Pinpoint the cell where the given text exists, returning its (X, Y) midpoint coordinate. 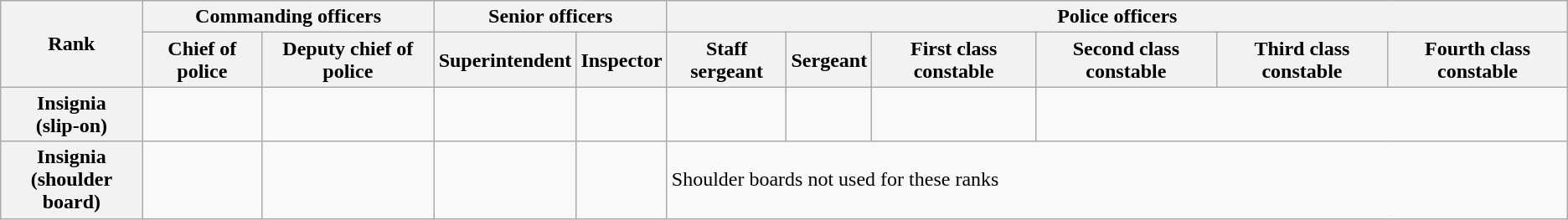
Staff sergeant (727, 60)
Rank (72, 43)
Sergeant (829, 60)
Insignia(slip-on) (72, 114)
Third class constable (1302, 60)
Deputy chief of police (348, 60)
Insignia(shoulder board) (72, 180)
Inspector (622, 60)
Fourth class constable (1478, 60)
Police officers (1117, 17)
Chief of police (203, 60)
First class constable (954, 60)
Shoulder boards not used for these ranks (1117, 180)
Commanding officers (288, 17)
Senior officers (550, 17)
Second class constable (1127, 60)
Superintendent (505, 60)
